Extract the (X, Y) coordinate from the center of the cell holding the provided text.  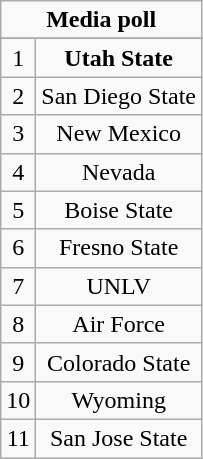
Utah State (119, 58)
9 (18, 362)
7 (18, 286)
3 (18, 134)
11 (18, 438)
1 (18, 58)
San Diego State (119, 96)
10 (18, 400)
2 (18, 96)
Fresno State (119, 248)
Air Force (119, 324)
New Mexico (119, 134)
Boise State (119, 210)
6 (18, 248)
Nevada (119, 172)
8 (18, 324)
San Jose State (119, 438)
5 (18, 210)
Wyoming (119, 400)
UNLV (119, 286)
Colorado State (119, 362)
Media poll (102, 20)
4 (18, 172)
